Determine the [x, y] coordinate at the center of the cell enclosing the given text.  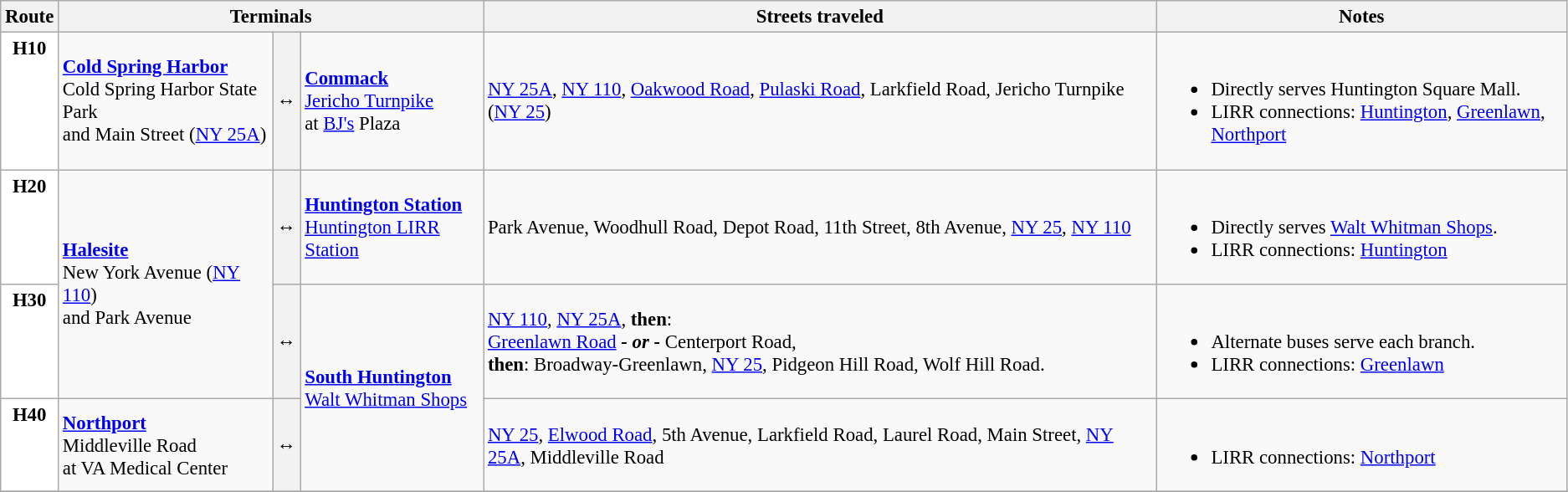
NorthportMiddleville Roadat VA Medical Center [166, 445]
H20 [30, 228]
Notes [1361, 17]
Huntington StationHuntington LIRR Station [392, 228]
South HuntingtonWalt Whitman Shops [392, 388]
Cold Spring HarborCold Spring Harbor State Parkand Main Street (NY 25A) [166, 101]
LIRR connections: Northport [1361, 445]
Terminals [271, 17]
Alternate buses serve each branch.LIRR connections: Greenlawn [1361, 341]
H10 [30, 101]
CommackJericho Turnpikeat BJ's Plaza [392, 101]
Streets traveled [820, 17]
Directly serves Walt Whitman Shops.LIRR connections: Huntington [1361, 228]
HalesiteNew York Avenue (NY 110)and Park Avenue [166, 284]
Park Avenue, Woodhull Road, Depot Road, 11th Street, 8th Avenue, NY 25, NY 110 [820, 228]
Directly serves Huntington Square Mall.LIRR connections: Huntington, Greenlawn, Northport [1361, 101]
H40 [30, 445]
NY 110, NY 25A, then: Greenlawn Road - or - Centerport Road,then: Broadway-Greenlawn, NY 25, Pidgeon Hill Road, Wolf Hill Road. [820, 341]
Route [30, 17]
NY 25, Elwood Road, 5th Avenue, Larkfield Road, Laurel Road, Main Street, NY 25A, Middleville Road [820, 445]
H30 [30, 341]
NY 25A, NY 110, Oakwood Road, Pulaski Road, Larkfield Road, Jericho Turnpike (NY 25) [820, 101]
